Pinpoint the cell where the given text exists, returning its (X, Y) midpoint coordinate. 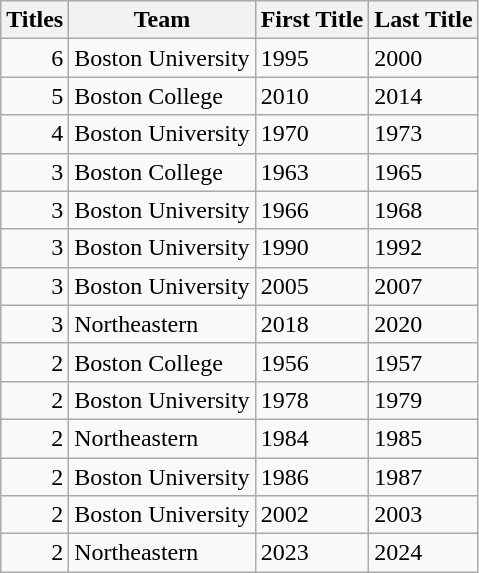
2018 (312, 324)
1992 (424, 248)
1995 (312, 58)
2007 (424, 286)
2014 (424, 96)
1990 (312, 248)
1968 (424, 210)
2010 (312, 96)
1963 (312, 172)
1965 (424, 172)
5 (35, 96)
First Title (312, 20)
6 (35, 58)
2024 (424, 553)
1956 (312, 362)
1987 (424, 477)
2005 (312, 286)
1986 (312, 477)
1957 (424, 362)
Titles (35, 20)
2000 (424, 58)
1978 (312, 400)
1984 (312, 438)
4 (35, 134)
2003 (424, 515)
2002 (312, 515)
2023 (312, 553)
1966 (312, 210)
1979 (424, 400)
1970 (312, 134)
Last Title (424, 20)
1973 (424, 134)
2020 (424, 324)
1985 (424, 438)
Team (162, 20)
